Determine the [X, Y] coordinate at the center of the cell enclosing the given text.  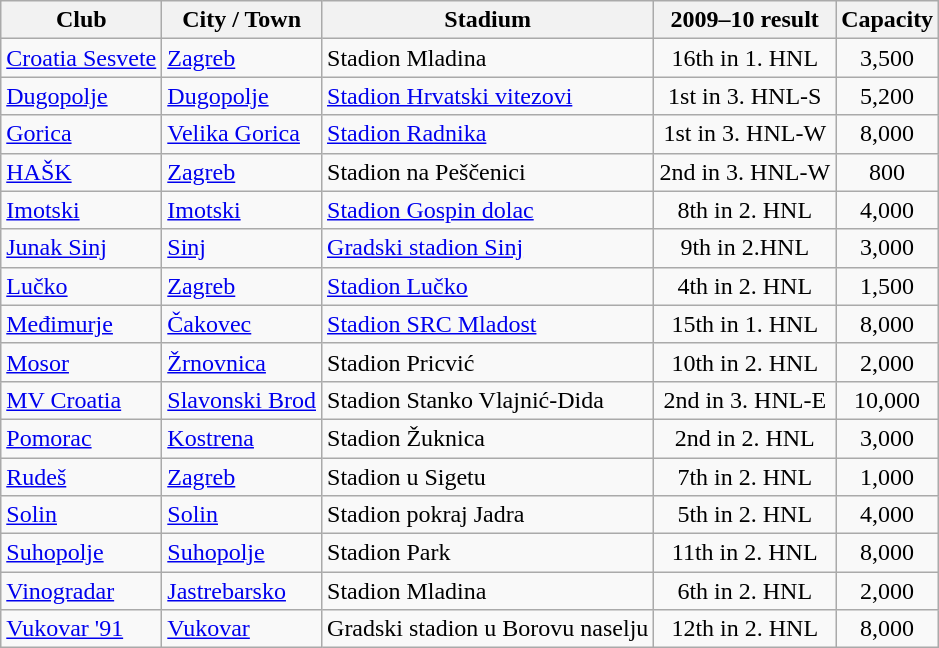
Stadion u Sigetu [488, 477]
2nd in 3. HNL-E [745, 400]
MV Croatia [82, 400]
Slavonski Brod [242, 400]
800 [888, 172]
Lučko [82, 286]
Junak Sinj [82, 248]
Žrnovnica [242, 362]
Čakovec [242, 324]
Jastrebarsko [242, 591]
15th in 1. HNL [745, 324]
Stadion Park [488, 553]
10th in 2. HNL [745, 362]
5,200 [888, 96]
Gradski stadion Sinj [488, 248]
Croatia Sesvete [82, 58]
Stadion Pricvić [488, 362]
Gradski stadion u Borovu naselju [488, 629]
1st in 3. HNL-W [745, 134]
1,000 [888, 477]
6th in 2. HNL [745, 591]
Stadion Gospin dolac [488, 210]
Kostrena [242, 438]
Vukovar '91 [82, 629]
1st in 3. HNL-S [745, 96]
4th in 2. HNL [745, 286]
5th in 2. HNL [745, 515]
Stadion Radnika [488, 134]
Vukovar [242, 629]
Mosor [82, 362]
Sinj [242, 248]
Stadion na Peščenici [488, 172]
Pomorac [82, 438]
12th in 2. HNL [745, 629]
11th in 2. HNL [745, 553]
Velika Gorica [242, 134]
16th in 1. HNL [745, 58]
Stadion pokraj Jadra [488, 515]
Rudeš [82, 477]
1,500 [888, 286]
HAŠK [82, 172]
7th in 2. HNL [745, 477]
8th in 2. HNL [745, 210]
Capacity [888, 20]
Međimurje [82, 324]
Stadion Žuknica [488, 438]
2nd in 3. HNL-W [745, 172]
10,000 [888, 400]
Stadion Lučko [488, 286]
Club [82, 20]
2009–10 result [745, 20]
Gorica [82, 134]
City / Town [242, 20]
9th in 2.HNL [745, 248]
Stadium [488, 20]
Vinogradar [82, 591]
3,500 [888, 58]
Stadion SRC Mladost [488, 324]
2nd in 2. HNL [745, 438]
Stadion Stanko Vlajnić-Dida [488, 400]
Stadion Hrvatski vitezovi [488, 96]
